For the text-containing cell, return its midpoint in (X, Y) coordinate format. 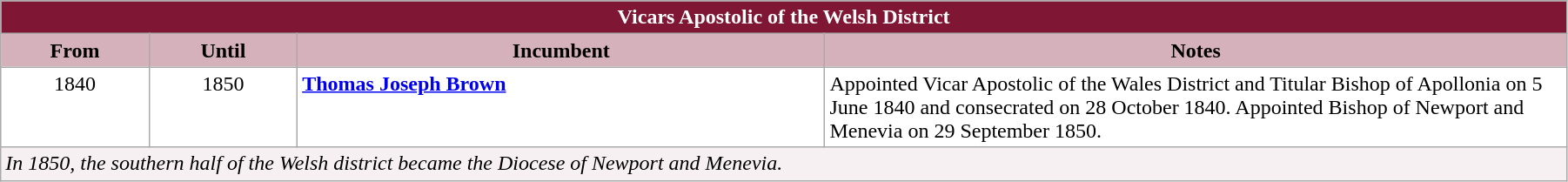
In 1850, the southern half of the Welsh district became the Diocese of Newport and Menevia. (784, 164)
Vicars Apostolic of the Welsh District (784, 17)
Notes (1196, 51)
1850 (223, 107)
From (75, 51)
Incumbent (561, 51)
Until (223, 51)
1840 (75, 107)
Thomas Joseph Brown (561, 107)
